Return the [x, y] coordinate for the center point of the cell that contains the specified text.  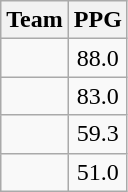
Team [35, 20]
59.3 [98, 134]
PPG [98, 20]
83.0 [98, 96]
51.0 [98, 172]
88.0 [98, 58]
